Determine the (x, y) coordinate at the center of the cell enclosing the given text.  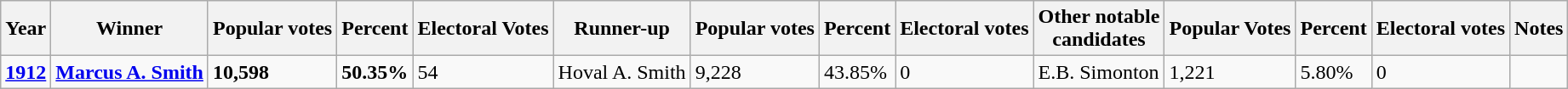
Other notablecandidates (1099, 29)
Runner-up (621, 29)
43.85% (856, 72)
5.80% (1333, 72)
Winner (129, 29)
Year (26, 29)
9,228 (754, 72)
E.B. Simonton (1099, 72)
Marcus A. Smith (129, 72)
Electoral Votes (484, 29)
1912 (26, 72)
Notes (1539, 29)
10,598 (272, 72)
Hoval A. Smith (621, 72)
1,221 (1230, 72)
50.35% (375, 72)
Popular Votes (1230, 29)
54 (484, 72)
